Pinpoint the cell where the given text exists, returning its [x, y] midpoint coordinate. 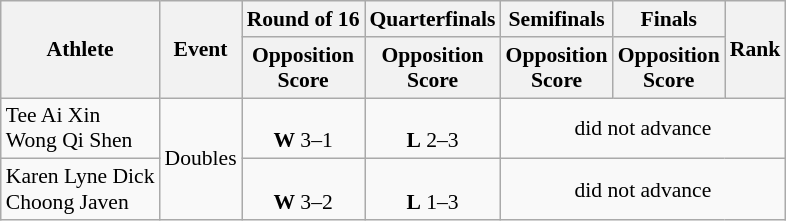
L 2–3 [432, 128]
Karen Lyne DickChoong Javen [80, 190]
Rank [756, 50]
Round of 16 [304, 19]
Doubles [201, 159]
Quarterfinals [432, 19]
Finals [669, 19]
Athlete [80, 50]
L 1–3 [432, 190]
Semifinals [557, 19]
W 3–1 [304, 128]
W 3–2 [304, 190]
Event [201, 50]
Tee Ai XinWong Qi Shen [80, 128]
